Scan for the cell matching the given text and deliver its [X, Y] coordinate at center. 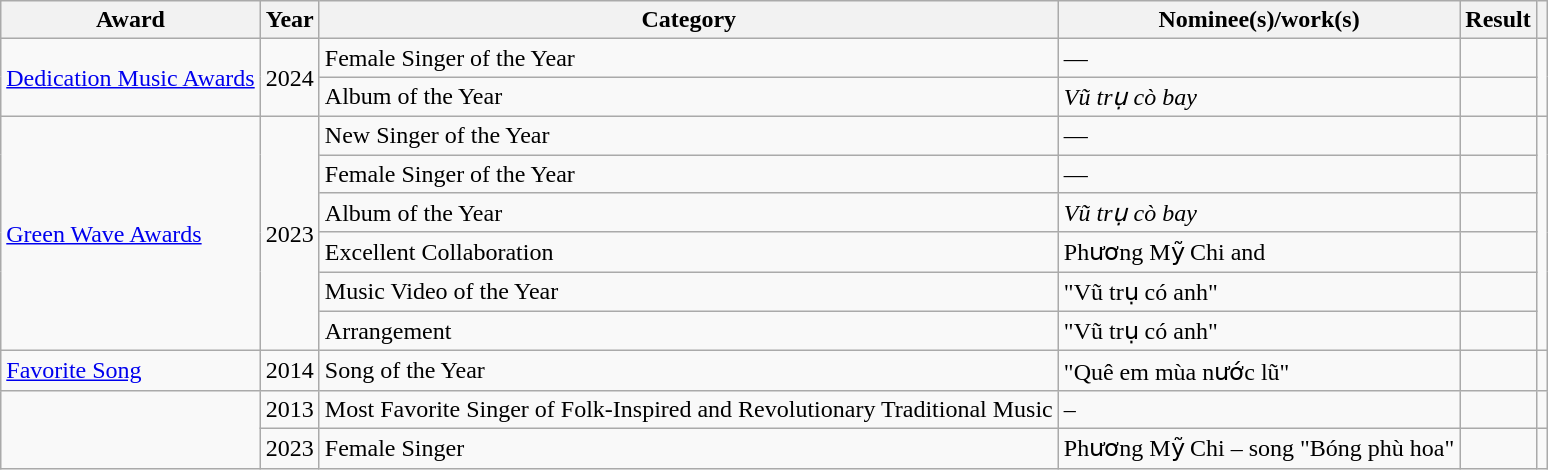
Category [688, 20]
Phương Mỹ Chi and [1259, 252]
2024 [290, 78]
Award [130, 20]
Arrangement [688, 331]
Dedication Music Awards [130, 78]
New Singer of the Year [688, 135]
Year [290, 20]
Excellent Collaboration [688, 252]
Green Wave Awards [130, 233]
Nominee(s)/work(s) [1259, 20]
Song of the Year [688, 371]
2013 [290, 409]
"Quê em mùa nước lũ" [1259, 371]
2014 [290, 371]
Music Video of the Year [688, 292]
Most Favorite Singer of Folk-Inspired and Revolutionary Traditional Music [688, 409]
Favorite Song [130, 371]
Female Singer [688, 448]
– [1259, 409]
Result [1498, 20]
Phương Mỹ Chi – song "Bóng phù hoa" [1259, 448]
